Identify which cell holds the provided text, then report its [X, Y] central coordinate. 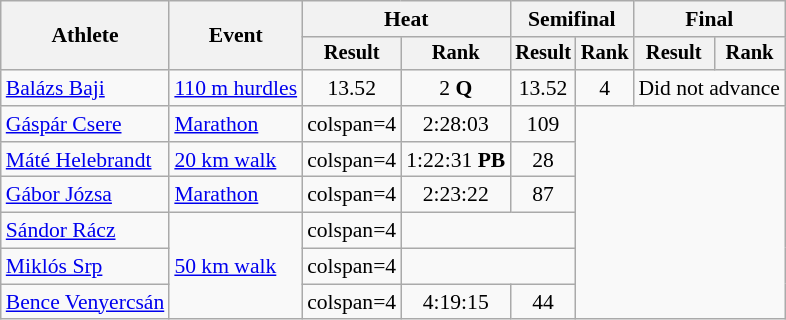
Balázs Baji [86, 88]
2 Q [456, 88]
4:19:15 [456, 302]
110 m hurdles [236, 88]
50 km walk [236, 266]
2:28:03 [456, 124]
Did not advance [709, 88]
109 [543, 124]
44 [543, 302]
28 [543, 160]
4 [605, 88]
Athlete [86, 36]
2:23:22 [456, 195]
Bence Venyercsán [86, 302]
Semifinal [572, 19]
Gáspár Csere [86, 124]
87 [543, 195]
1:22:31 PB [456, 160]
Event [236, 36]
Gábor Józsa [86, 195]
20 km walk [236, 160]
Miklós Srp [86, 267]
Final [709, 19]
Heat [406, 19]
Máté Helebrandt [86, 160]
Sándor Rácz [86, 231]
